Extract the [x, y] coordinate from the center of the cell holding the provided text.  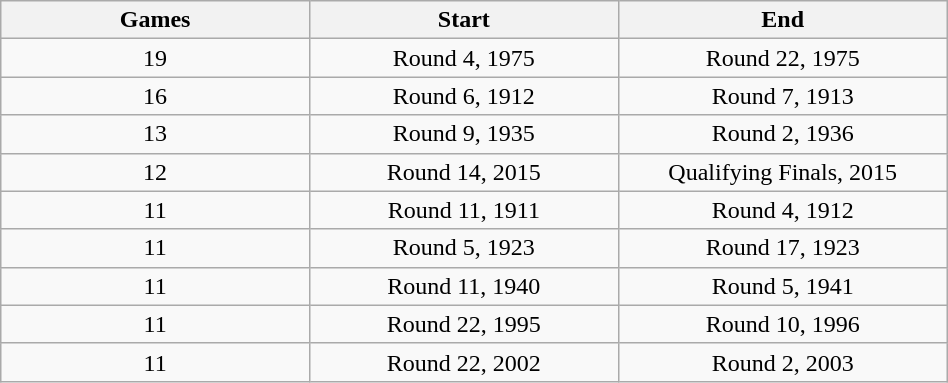
Round 22, 2002 [464, 362]
Round 2, 1936 [782, 134]
16 [156, 96]
Round 17, 1923 [782, 248]
Round 11, 1940 [464, 286]
Round 9, 1935 [464, 134]
Round 22, 1995 [464, 324]
Start [464, 20]
Round 4, 1975 [464, 58]
Round 5, 1923 [464, 248]
Round 5, 1941 [782, 286]
Round 22, 1975 [782, 58]
Round 2, 2003 [782, 362]
Round 11, 1911 [464, 210]
13 [156, 134]
12 [156, 172]
Round 7, 1913 [782, 96]
Qualifying Finals, 2015 [782, 172]
End [782, 20]
Round 4, 1912 [782, 210]
Games [156, 20]
Round 6, 1912 [464, 96]
19 [156, 58]
Round 14, 2015 [464, 172]
Round 10, 1996 [782, 324]
